Output the (x, y) coordinate of the center of the cell containing the given text.  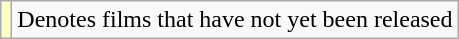
Denotes films that have not yet been released (235, 20)
